From the cell containing the given text, extract its center point as (x, y) coordinate. 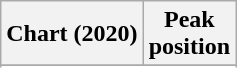
Peak position (189, 34)
Chart (2020) (72, 34)
